Provide the [X, Y] coordinate of the cell's center where the given text is located.  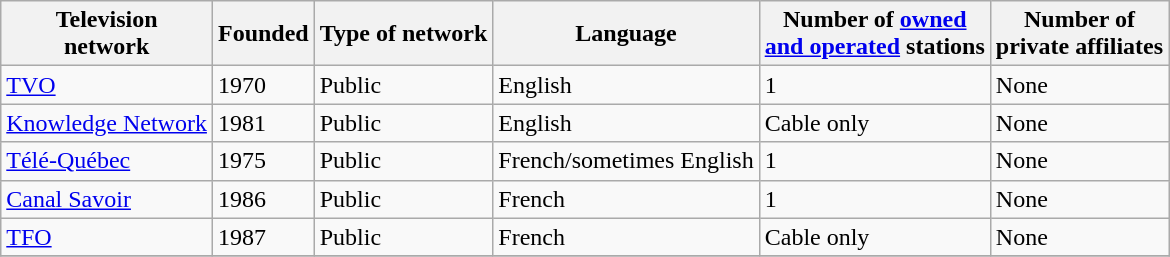
1981 [263, 123]
1975 [263, 161]
1986 [263, 199]
Télé-Québec [107, 161]
Knowledge Network [107, 123]
TVO [107, 85]
French/sometimes English [626, 161]
1987 [263, 237]
Founded [263, 34]
Televisionnetwork [107, 34]
1970 [263, 85]
Type of network [404, 34]
TFO [107, 237]
Number ofprivate affiliates [1079, 34]
Language [626, 34]
Number of ownedand operated stations [874, 34]
Canal Savoir [107, 199]
